Find where the given text appears and provide that cell's center as [x, y] coordinate. 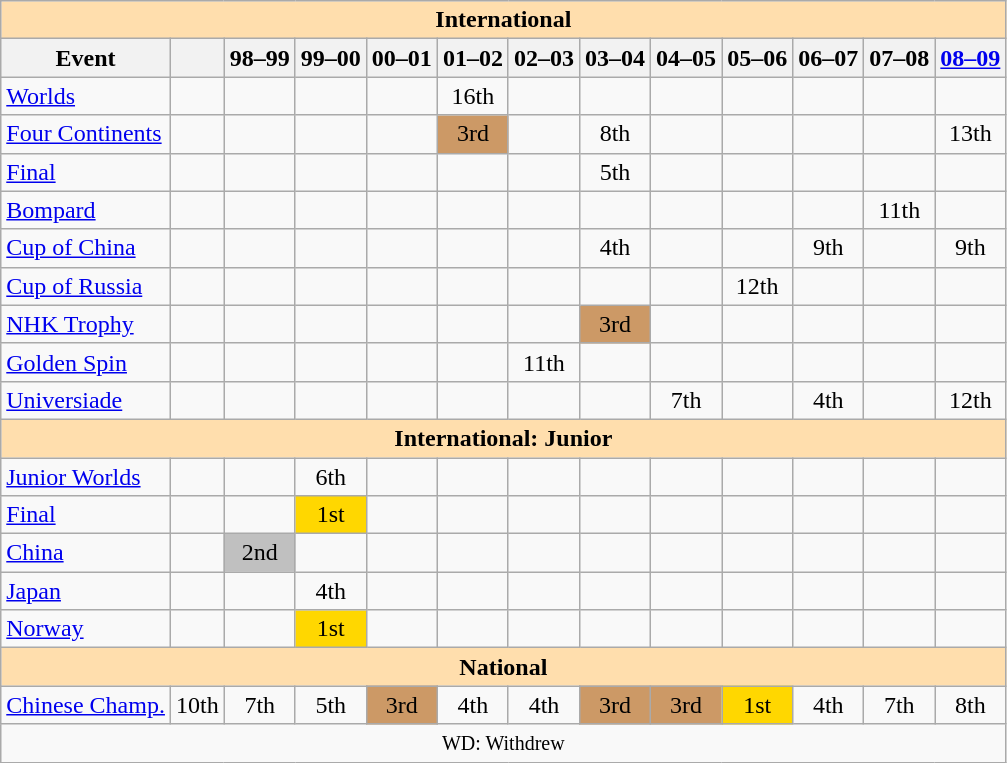
Universiade [86, 400]
Junior Worlds [86, 477]
99–00 [330, 58]
10th [197, 705]
China [86, 553]
Cup of China [86, 248]
Golden Spin [86, 362]
International [504, 20]
National [504, 667]
Event [86, 58]
16th [472, 96]
Norway [86, 629]
07–08 [900, 58]
International: Junior [504, 438]
2nd [260, 553]
08–09 [970, 58]
05–06 [758, 58]
13th [970, 134]
06–07 [828, 58]
NHK Trophy [86, 324]
Four Continents [86, 134]
03–04 [616, 58]
Japan [86, 591]
04–05 [686, 58]
98–99 [260, 58]
6th [330, 477]
02–03 [544, 58]
Cup of Russia [86, 286]
Chinese Champ. [86, 705]
WD: Withdrew [504, 743]
Bompard [86, 210]
01–02 [472, 58]
Worlds [86, 96]
00–01 [402, 58]
